Output the (x, y) coordinate of the center of the cell containing the given text.  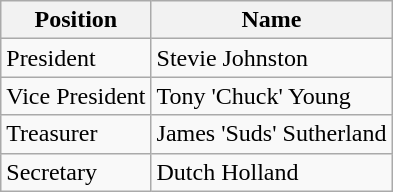
Name (272, 20)
Tony 'Chuck' Young (272, 96)
Secretary (76, 172)
President (76, 58)
Vice President (76, 96)
Treasurer (76, 134)
Position (76, 20)
Stevie Johnston (272, 58)
James 'Suds' Sutherland (272, 134)
Dutch Holland (272, 172)
